Extract the (x, y) coordinate from the center of the cell holding the provided text.  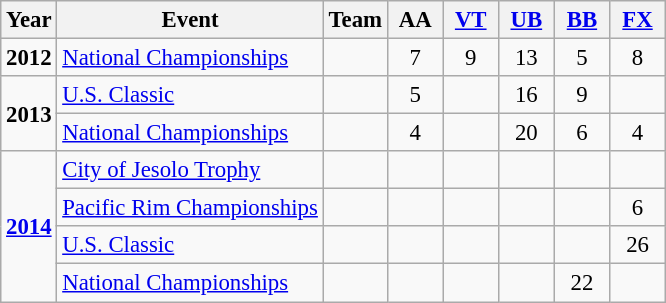
22 (582, 283)
16 (527, 95)
Pacific Rim Championships (190, 208)
13 (527, 58)
BB (582, 20)
2013 (29, 114)
7 (415, 58)
8 (638, 58)
2014 (29, 226)
2012 (29, 58)
FX (638, 20)
AA (415, 20)
City of Jesolo Trophy (190, 170)
VT (471, 20)
20 (527, 133)
Team (355, 20)
UB (527, 20)
Year (29, 20)
Event (190, 20)
26 (638, 245)
